Provide the (x, y) coordinate of the cell's center where the given text is located.  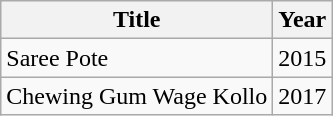
2015 (302, 58)
Saree Pote (137, 58)
2017 (302, 96)
Title (137, 20)
Chewing Gum Wage Kollo (137, 96)
Year (302, 20)
